From the cell containing the given text, extract its center point as (X, Y) coordinate. 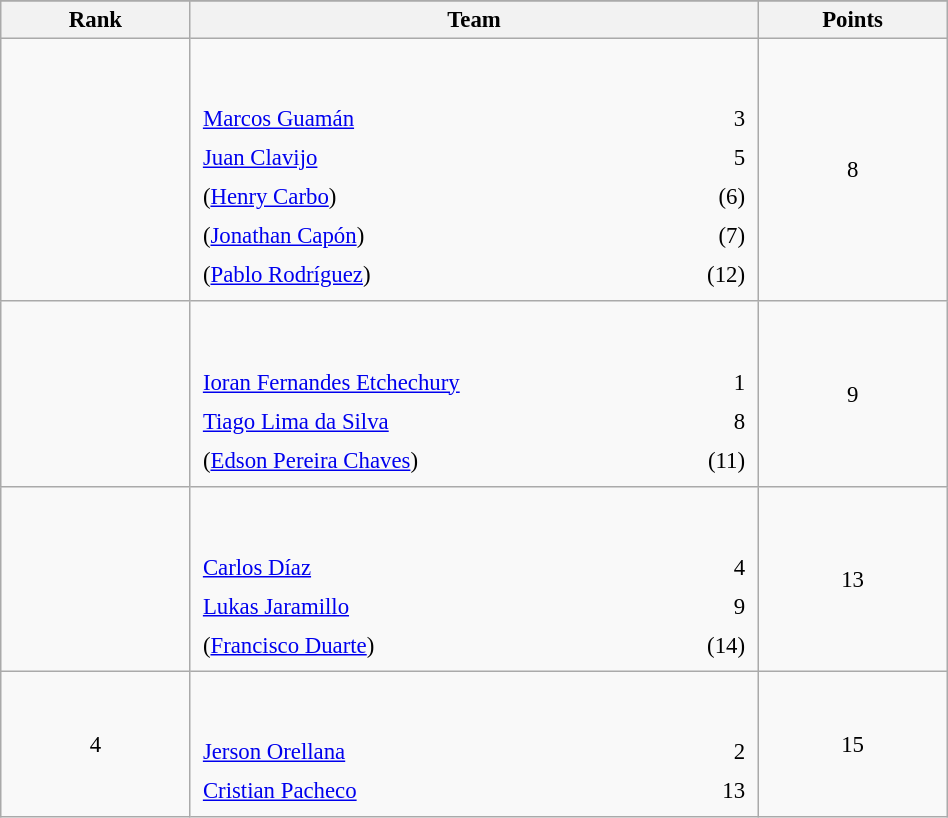
(6) (692, 197)
Jerson Orellana 2 Cristian Pacheco 13 (474, 744)
1 (708, 382)
(Francisco Duarte) (416, 645)
Juan Clavijo (414, 158)
Points (852, 20)
Carlos Díaz 4 Lukas Jaramillo 9 (Francisco Duarte) (14) (474, 578)
(Pablo Rodríguez) (414, 275)
(14) (692, 645)
Rank (96, 20)
Marcos Guamán (414, 119)
Marcos Guamán 3 Juan Clavijo 5 (Henry Carbo) (6) (Jonathan Capón) (7) (Pablo Rodríguez) (12) (474, 170)
Ioran Fernandes Etchechury 1 Tiago Lima da Silva 8 (Edson Pereira Chaves) (11) (474, 394)
(11) (708, 460)
Lukas Jaramillo (416, 606)
Tiago Lima da Silva (432, 421)
Ioran Fernandes Etchechury (432, 382)
(Edson Pereira Chaves) (432, 460)
5 (692, 158)
Carlos Díaz (416, 567)
15 (852, 744)
(Henry Carbo) (414, 197)
3 (692, 119)
Cristian Pacheco (428, 791)
(Jonathan Capón) (414, 236)
Jerson Orellana (428, 752)
2 (705, 752)
Team (474, 20)
(12) (692, 275)
(7) (692, 236)
